Detect which cell encompasses the target text, then output its (x, y) center coordinate. 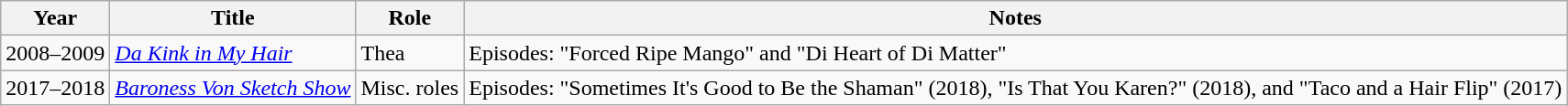
Baroness Von Sketch Show (233, 88)
Episodes: "Sometimes It's Good to Be the Shaman" (2018), "Is That You Karen?" (2018), and "Taco and a Hair Flip" (2017) (1016, 88)
Notes (1016, 18)
Episodes: "Forced Ripe Mango" and "Di Heart of Di Matter" (1016, 53)
Thea (410, 53)
2017–2018 (55, 88)
Role (410, 18)
Da Kink in My Hair (233, 53)
Year (55, 18)
Misc. roles (410, 88)
2008–2009 (55, 53)
Title (233, 18)
